Return [X, Y] of the center of cell containing provided text 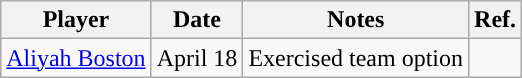
Date [197, 20]
Notes [356, 20]
Exercised team option [356, 58]
April 18 [197, 58]
Player [76, 20]
Ref. [496, 20]
Aliyah Boston [76, 58]
